For the text-containing cell, return its midpoint in [X, Y] coordinate format. 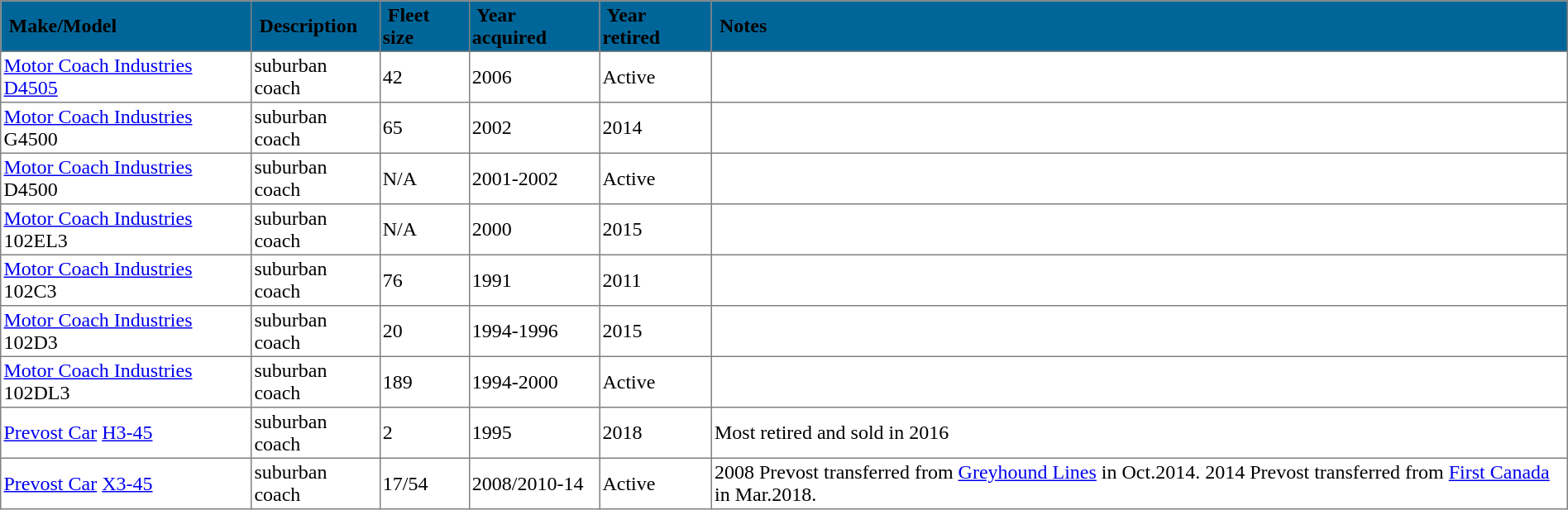
Motor Coach Industries D4505 [126, 77]
Make/Model [126, 26]
2011 [656, 280]
1994-2000 [534, 382]
1994-1996 [534, 331]
Notes [1140, 26]
Most retired and sold in 2016 [1140, 433]
1995 [534, 433]
2002 [534, 128]
Description [316, 26]
76 [424, 280]
20 [424, 331]
2006 [534, 77]
2014 [656, 128]
Motor Coach Industries D4500 [126, 179]
2 [424, 433]
Motor Coach Industries 102C3 [126, 280]
Year acquired [534, 26]
Motor Coach Industries 102D3 [126, 331]
Fleet size [424, 26]
2018 [656, 433]
1991 [534, 280]
65 [424, 128]
2000 [534, 230]
Motor Coach Industries 102EL3 [126, 230]
Year retired [656, 26]
Prevost Car X3-45 [126, 484]
189 [424, 382]
17/54 [424, 484]
Motor Coach Industries 102DL3 [126, 382]
Motor Coach Industries G4500 [126, 128]
42 [424, 77]
2001-2002 [534, 179]
Prevost Car H3-45 [126, 433]
2008/2010-14 [534, 484]
2008 Prevost transferred from Greyhound Lines in Oct.2014. 2014 Prevost transferred from First Canada in Mar.2018. [1140, 484]
